Locate the cell with the specified text and output its (x, y) center coordinate. 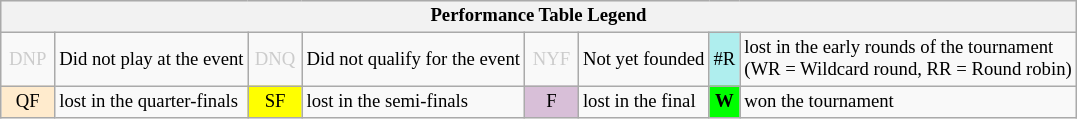
Did not qualify for the event (413, 60)
DNQ (275, 60)
lost in the semi-finals (413, 102)
NYF (551, 60)
DNP (28, 60)
lost in the quarter-finals (152, 102)
SF (275, 102)
won the tournament (908, 102)
lost in the early rounds of the tournament(WR = Wildcard round, RR = Round robin) (908, 60)
Not yet founded (643, 60)
Performance Table Legend (538, 16)
#R (724, 60)
lost in the final (643, 102)
F (551, 102)
QF (28, 102)
W (724, 102)
Did not play at the event (152, 60)
